Capture the cell that displays the provided text and extract its (X, Y) central coordinate. 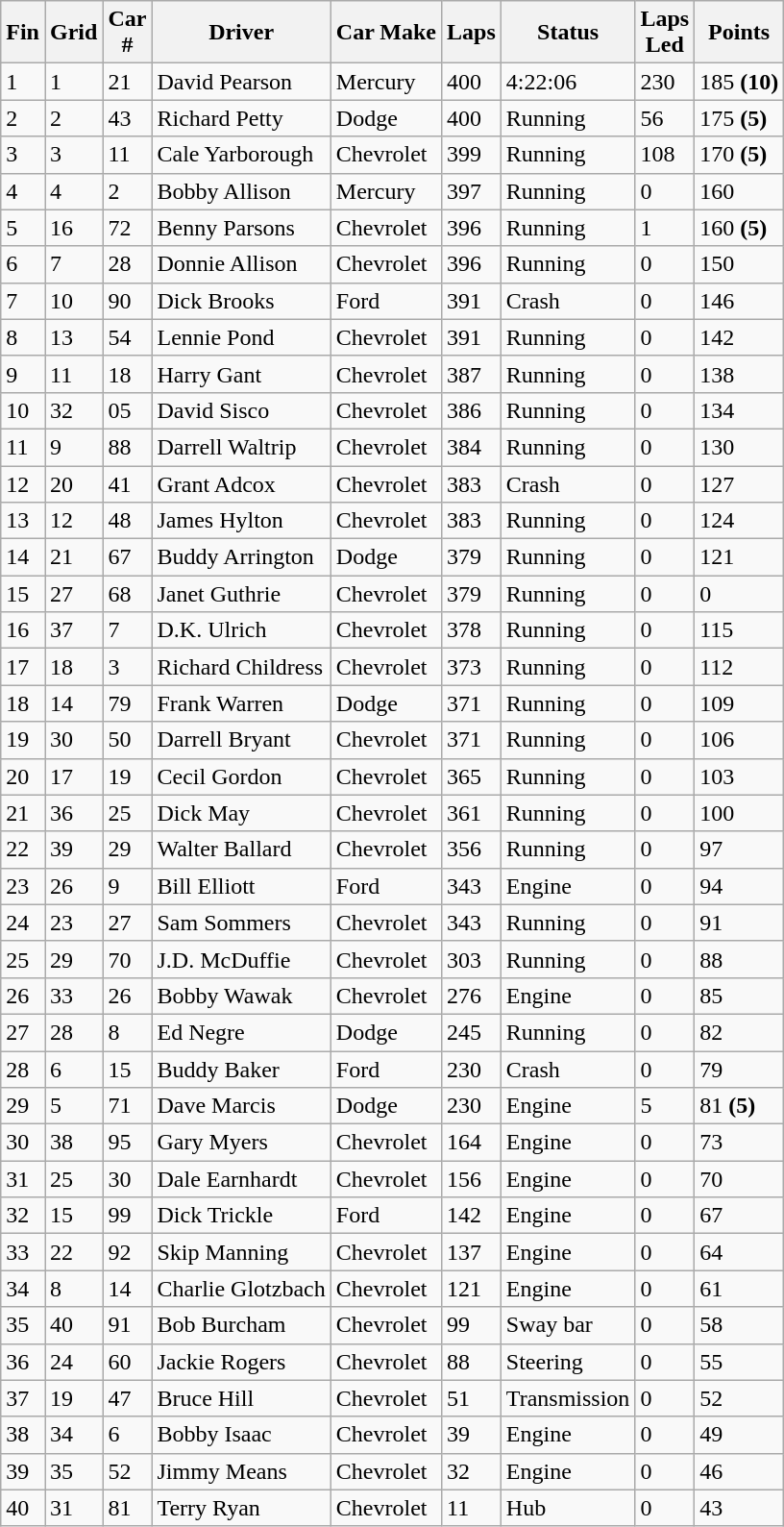
106 (740, 740)
Darrell Bryant (241, 740)
58 (740, 1325)
156 (472, 1179)
50 (127, 740)
Sway bar (568, 1325)
Bobby Wawak (241, 996)
Ed Negre (241, 1032)
54 (127, 337)
47 (127, 1398)
56 (665, 118)
373 (472, 667)
64 (740, 1252)
Benny Parsons (241, 228)
Buddy Arrington (241, 557)
Bill Elliott (241, 886)
81 (127, 1508)
55 (740, 1362)
361 (472, 813)
90 (127, 301)
Frank Warren (241, 703)
Fin (23, 33)
Walter Ballard (241, 850)
92 (127, 1252)
71 (127, 1106)
82 (740, 1032)
109 (740, 703)
134 (740, 410)
Richard Childress (241, 667)
68 (127, 594)
51 (472, 1398)
245 (472, 1032)
303 (472, 959)
95 (127, 1143)
175 (5) (740, 118)
Donnie Allison (241, 264)
Darrell Waltrip (241, 447)
130 (740, 447)
Grid (73, 33)
Sam Sommers (241, 923)
David Pearson (241, 82)
81 (5) (740, 1106)
Car# (127, 33)
05 (127, 410)
185 (10) (740, 82)
85 (740, 996)
397 (472, 191)
137 (472, 1252)
Skip Manning (241, 1252)
384 (472, 447)
Status (568, 33)
49 (740, 1435)
Bobby Allison (241, 191)
Bob Burcham (241, 1325)
Transmission (568, 1398)
150 (740, 264)
Dick May (241, 813)
97 (740, 850)
Buddy Baker (241, 1070)
138 (740, 374)
Driver (241, 33)
146 (740, 301)
Harry Gant (241, 374)
103 (740, 776)
41 (127, 483)
127 (740, 483)
Bobby Isaac (241, 1435)
Laps (472, 33)
365 (472, 776)
D.K. Ulrich (241, 630)
Cecil Gordon (241, 776)
Dick Trickle (241, 1216)
170 (5) (740, 155)
61 (740, 1289)
Dale Earnhardt (241, 1179)
94 (740, 886)
115 (740, 630)
386 (472, 410)
108 (665, 155)
Charlie Glotzbach (241, 1289)
399 (472, 155)
124 (740, 521)
James Hylton (241, 521)
Cale Yarborough (241, 155)
Dave Marcis (241, 1106)
Gary Myers (241, 1143)
Hub (568, 1508)
378 (472, 630)
Grant Adcox (241, 483)
Points (740, 33)
164 (472, 1143)
387 (472, 374)
Steering (568, 1362)
J.D. McDuffie (241, 959)
46 (740, 1471)
Terry Ryan (241, 1508)
4:22:06 (568, 82)
Janet Guthrie (241, 594)
72 (127, 228)
Lennie Pond (241, 337)
356 (472, 850)
Dick Brooks (241, 301)
David Sisco (241, 410)
100 (740, 813)
160 (740, 191)
48 (127, 521)
Bruce Hill (241, 1398)
276 (472, 996)
Jimmy Means (241, 1471)
Richard Petty (241, 118)
LapsLed (665, 33)
73 (740, 1143)
160 (5) (740, 228)
112 (740, 667)
Car Make (386, 33)
60 (127, 1362)
Jackie Rogers (241, 1362)
